Return [x, y] of the center of cell containing provided text 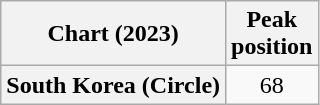
68 [272, 85]
South Korea (Circle) [114, 85]
Peakposition [272, 34]
Chart (2023) [114, 34]
